Capture the cell that displays the provided text and extract its [x, y] central coordinate. 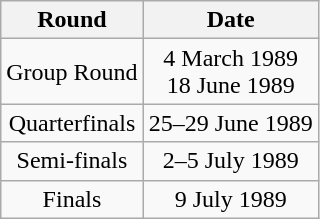
Group Round [72, 72]
Date [230, 20]
Finals [72, 199]
Quarterfinals [72, 123]
Round [72, 20]
25–29 June 1989 [230, 123]
9 July 1989 [230, 199]
2–5 July 1989 [230, 161]
4 March 198918 June 1989 [230, 72]
Semi-finals [72, 161]
